Provide the [x, y] coordinate of the cell's center where the given text is located.  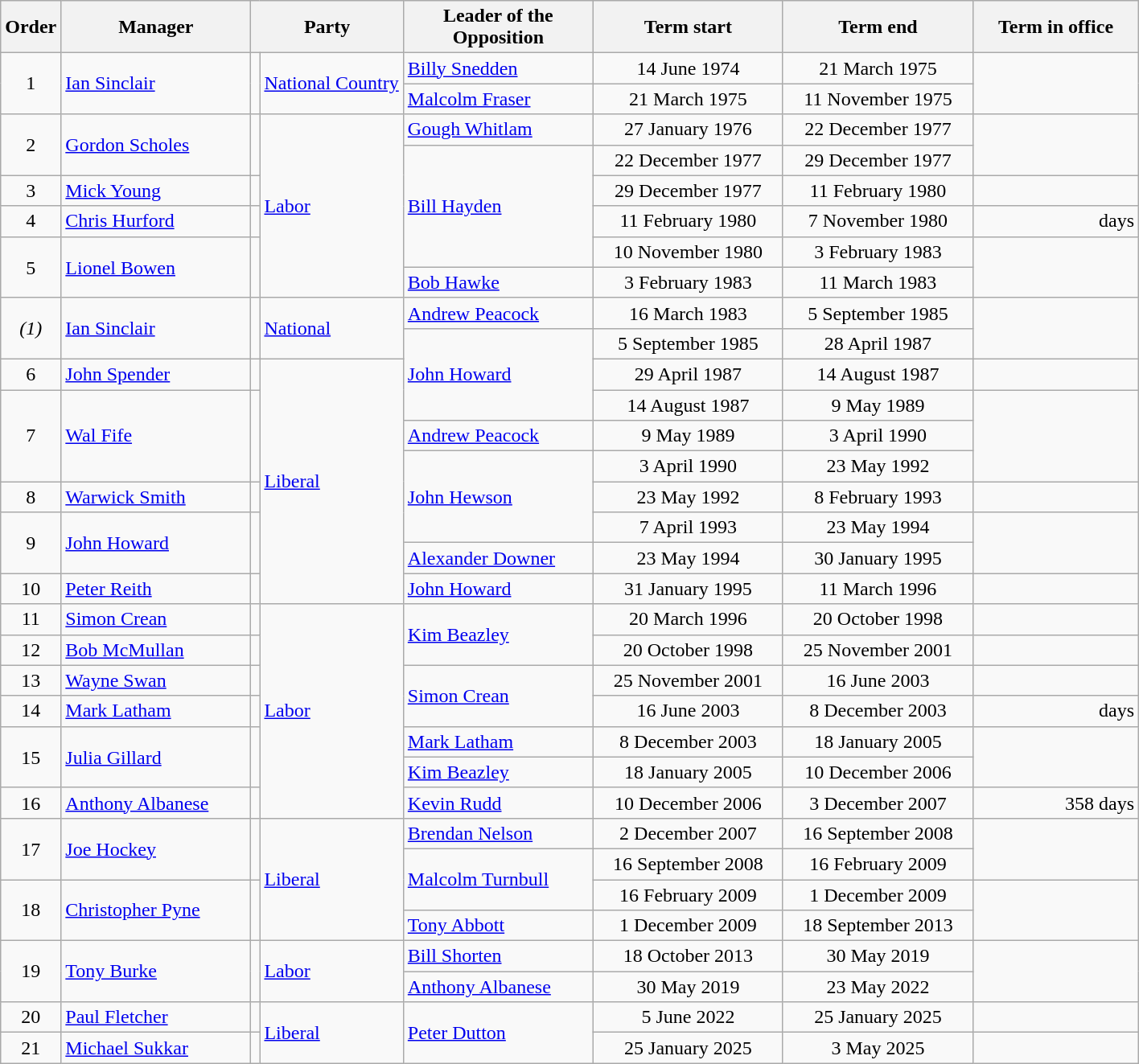
27 January 1976 [688, 129]
29 April 1987 [688, 374]
John Spender [156, 374]
19 [31, 972]
15 [31, 757]
8 February 1993 [878, 497]
Bill Shorten [498, 956]
Party [327, 27]
National [331, 328]
Warwick Smith [156, 497]
11 November 1975 [878, 99]
Leader of the Opposition [498, 27]
13 [31, 680]
3 May 2025 [878, 1048]
Joe Hockey [156, 848]
11 [31, 619]
Gough Whitlam [498, 129]
Paul Fletcher [156, 1017]
14 June 1974 [688, 68]
2 [31, 145]
Billy Snedden [498, 68]
11 March 1996 [878, 589]
Brendan Nelson [498, 833]
10 [31, 589]
Kevin Rudd [498, 803]
1 [31, 84]
Term in office [1055, 27]
Christopher Pyne [156, 910]
14 [31, 711]
21 [31, 1048]
28 April 1987 [878, 343]
(1) [31, 328]
Malcolm Fraser [498, 99]
Wal Fife [156, 435]
3 [31, 191]
Bob McMullan [156, 650]
7 [31, 435]
18 September 2013 [878, 926]
Mick Young [156, 191]
17 [31, 848]
358 days [1055, 803]
11 March 1983 [878, 282]
Julia Gillard [156, 757]
Lionel Bowen [156, 267]
National Country [331, 84]
Term end [878, 27]
Manager [156, 27]
20 [31, 1017]
Peter Reith [156, 589]
30 January 1995 [878, 558]
5 [31, 267]
2 December 2007 [688, 833]
7 April 1993 [688, 528]
Term start [688, 27]
Alexander Downer [498, 558]
18 October 2013 [688, 956]
John Hewson [498, 497]
5 June 2022 [688, 1017]
Chris Hurford [156, 221]
18 [31, 910]
Malcolm Turnbull [498, 879]
23 May 2022 [878, 987]
Wayne Swan [156, 680]
7 November 1980 [878, 221]
Order [31, 27]
3 December 2007 [878, 803]
8 [31, 497]
10 November 1980 [688, 252]
9 [31, 543]
Tony Burke [156, 972]
12 [31, 650]
Bob Hawke [498, 282]
Gordon Scholes [156, 145]
6 [31, 374]
20 March 1996 [688, 619]
31 January 1995 [688, 589]
4 [31, 221]
Tony Abbott [498, 926]
Bill Hayden [498, 206]
16 March 1983 [688, 313]
Peter Dutton [498, 1033]
Michael Sukkar [156, 1048]
16 [31, 803]
